Return the [X, Y] coordinate for the center point of the cell that contains the specified text.  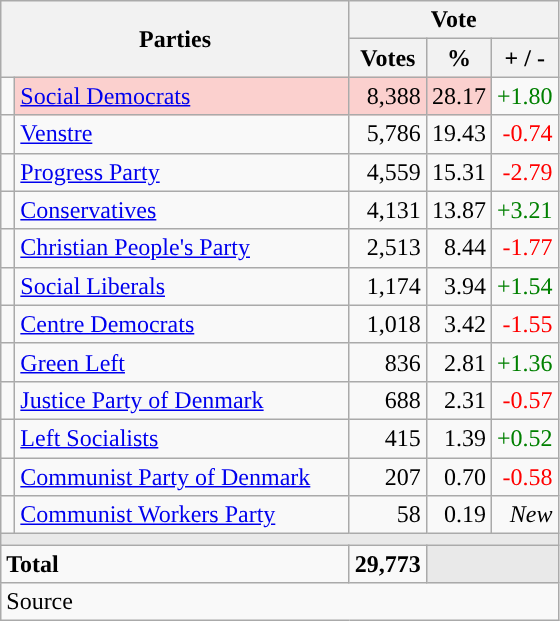
Conservatives [182, 210]
4,131 [388, 210]
5,786 [388, 134]
2.81 [458, 362]
13.87 [458, 210]
% [458, 58]
New [524, 515]
1.39 [458, 438]
+1.36 [524, 362]
3.94 [458, 286]
Source [280, 602]
Communist Workers Party [182, 515]
8.44 [458, 248]
+0.52 [524, 438]
-1.55 [524, 324]
28.17 [458, 96]
Vote [454, 20]
Parties [176, 39]
Social Democrats [182, 96]
-1.77 [524, 248]
15.31 [458, 172]
3.42 [458, 324]
0.19 [458, 515]
207 [388, 477]
-0.58 [524, 477]
Green Left [182, 362]
58 [388, 515]
0.70 [458, 477]
2.31 [458, 400]
Progress Party [182, 172]
-2.79 [524, 172]
8,388 [388, 96]
-0.74 [524, 134]
Justice Party of Denmark [182, 400]
Social Liberals [182, 286]
Venstre [182, 134]
1,174 [388, 286]
+1.80 [524, 96]
688 [388, 400]
19.43 [458, 134]
Total [176, 564]
+1.54 [524, 286]
Left Socialists [182, 438]
415 [388, 438]
Votes [388, 58]
Communist Party of Denmark [182, 477]
-0.57 [524, 400]
2,513 [388, 248]
Christian People's Party [182, 248]
4,559 [388, 172]
+ / - [524, 58]
29,773 [388, 564]
1,018 [388, 324]
Centre Democrats [182, 324]
+3.21 [524, 210]
836 [388, 362]
